Output the [x, y] coordinate of the center of the cell containing the given text.  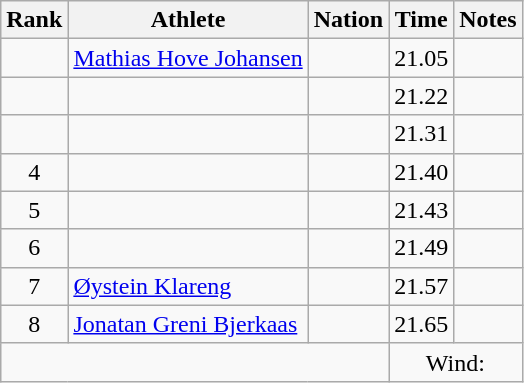
7 [34, 286]
Nation [348, 20]
4 [34, 172]
21.65 [422, 324]
21.05 [422, 58]
Jonatan Greni Bjerkaas [188, 324]
21.43 [422, 210]
Øystein Klareng [188, 286]
21.22 [422, 96]
Mathias Hove Johansen [188, 58]
Rank [34, 20]
6 [34, 248]
21.57 [422, 286]
21.40 [422, 172]
5 [34, 210]
Wind: [456, 362]
Athlete [188, 20]
21.31 [422, 134]
Notes [488, 20]
8 [34, 324]
Time [422, 20]
21.49 [422, 248]
